Determine the (x, y) coordinate at the center of the cell enclosing the given text.  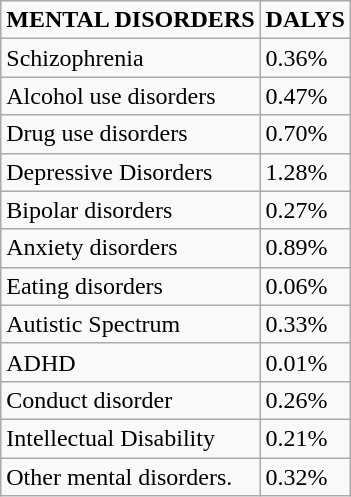
0.01% (305, 362)
0.33% (305, 324)
Eating disorders (130, 286)
0.47% (305, 96)
0.27% (305, 210)
Conduct disorder (130, 400)
1.28% (305, 172)
Anxiety disorders (130, 248)
0.70% (305, 134)
Bipolar disorders (130, 210)
MENTAL DISORDERS (130, 20)
Drug use disorders (130, 134)
0.36% (305, 58)
Other mental disorders. (130, 477)
Schizophrenia (130, 58)
0.21% (305, 438)
0.06% (305, 286)
Intellectual Disability (130, 438)
Depressive Disorders (130, 172)
0.26% (305, 400)
0.32% (305, 477)
0.89% (305, 248)
Autistic Spectrum (130, 324)
DALYS (305, 20)
Alcohol use disorders (130, 96)
ADHD (130, 362)
